Identify which cell holds the provided text, then report its [X, Y] central coordinate. 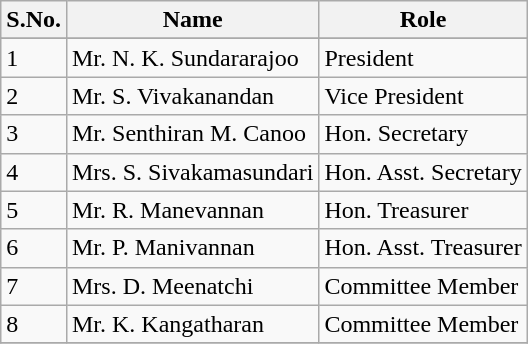
President [423, 58]
4 [34, 172]
Mr. R. Manevannan [192, 210]
3 [34, 134]
Name [192, 20]
Hon. Asst. Secretary [423, 172]
Vice President [423, 96]
Mr. S. Vivakanandan [192, 96]
Hon. Asst. Treasurer [423, 248]
8 [34, 324]
1 [34, 58]
Role [423, 20]
5 [34, 210]
2 [34, 96]
Hon. Treasurer [423, 210]
S.No. [34, 20]
Mr. N. K. Sundararajoo [192, 58]
Mrs. D. Meenatchi [192, 286]
Mrs. S. Sivakamasundari [192, 172]
Mr. Senthiran M. Canoo [192, 134]
7 [34, 286]
6 [34, 248]
Mr. P. Manivannan [192, 248]
Mr. K. Kangatharan [192, 324]
Hon. Secretary [423, 134]
